Pinpoint the cell where the given text exists, returning its (x, y) midpoint coordinate. 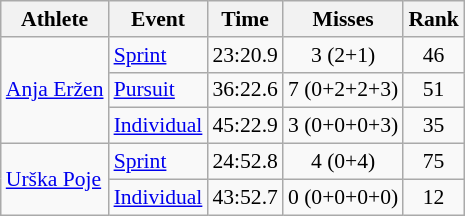
35 (434, 126)
51 (434, 90)
12 (434, 197)
75 (434, 162)
Pursuit (158, 90)
Misses (343, 19)
45:22.9 (244, 126)
23:20.9 (244, 55)
Athlete (55, 19)
Anja Eržen (55, 90)
0 (0+0+0+0) (343, 197)
Time (244, 19)
24:52.8 (244, 162)
3 (2+1) (343, 55)
7 (0+2+2+3) (343, 90)
3 (0+0+0+3) (343, 126)
46 (434, 55)
Urška Poje (55, 180)
Rank (434, 19)
Event (158, 19)
43:52.7 (244, 197)
36:22.6 (244, 90)
4 (0+4) (343, 162)
